Scan for the cell matching the given text and deliver its [x, y] coordinate at center. 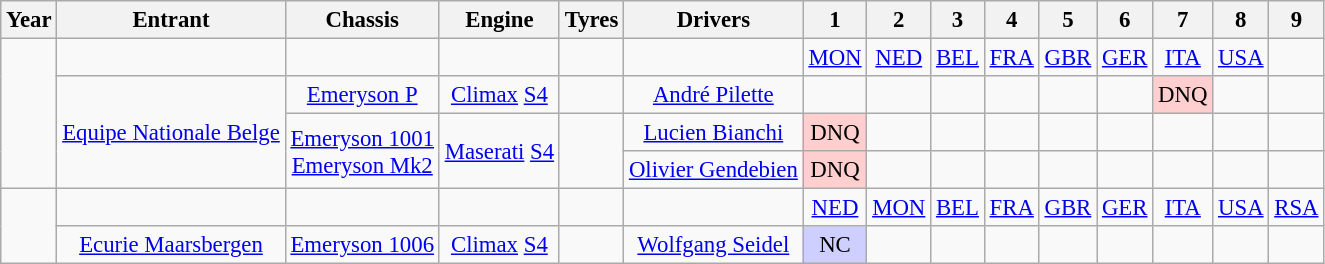
3 [958, 20]
Chassis [362, 20]
Emeryson P [362, 95]
Emeryson 1001Emeryson Mk2 [362, 152]
1 [835, 20]
Olivier Gendebien [714, 170]
Year [29, 20]
Engine [499, 20]
5 [1068, 20]
2 [899, 20]
Emeryson 1006 [362, 245]
9 [1296, 20]
Equipe Nationale Belge [171, 132]
RSA [1296, 208]
Maserati S4 [499, 152]
Drivers [714, 20]
7 [1183, 20]
Entrant [171, 20]
Ecurie Maarsbergen [171, 245]
NC [835, 245]
4 [1012, 20]
Tyres [591, 20]
Lucien Bianchi [714, 133]
6 [1125, 20]
André Pilette [714, 95]
8 [1241, 20]
Wolfgang Seidel [714, 245]
